Provide the (x, y) coordinate of the cell's center where the given text is located.  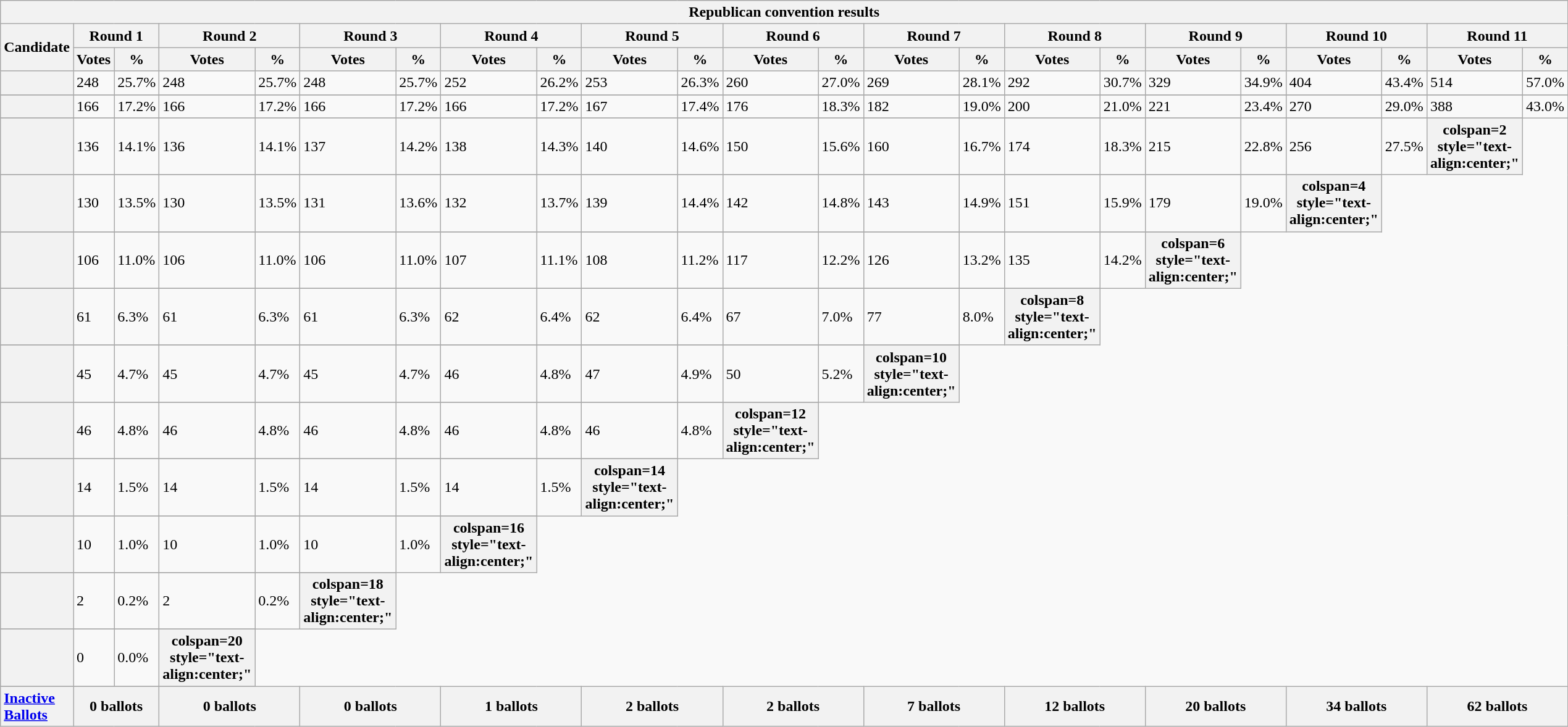
7.0% (841, 317)
11.2% (700, 260)
Round 1 (116, 36)
215 (1193, 146)
colspan=16 style="text-align:center;" (489, 544)
12 ballots (1075, 706)
Round 4 (511, 36)
62 ballots (1497, 706)
174 (1052, 146)
176 (771, 106)
150 (771, 146)
23.4% (1264, 106)
4.9% (700, 373)
67 (771, 317)
270 (1334, 106)
43.0% (1545, 106)
Candidate (37, 48)
143 (912, 203)
107 (489, 260)
117 (771, 260)
131 (348, 203)
13.7% (560, 203)
colspan=10 style="text-align:center;" (912, 373)
22.8% (1264, 146)
151 (1052, 203)
Round 8 (1075, 36)
Round 5 (652, 36)
5.2% (841, 373)
26.3% (700, 83)
colspan=14 style="text-align:center;" (630, 487)
404 (1334, 83)
14.4% (700, 203)
colspan=6 style="text-align:center;" (1193, 260)
Round 9 (1215, 36)
139 (630, 203)
Round 11 (1497, 36)
160 (912, 146)
21.0% (1123, 106)
329 (1193, 83)
221 (1193, 106)
43.4% (1404, 83)
28.1% (982, 83)
13.6% (419, 203)
colspan=2 style="text-align:center;" (1475, 146)
13.2% (982, 260)
14.6% (700, 146)
50 (771, 373)
256 (1334, 146)
12.2% (841, 260)
Round 3 (371, 36)
57.0% (1545, 83)
138 (489, 146)
135 (1052, 260)
colspan=12 style="text-align:center;" (771, 430)
269 (912, 83)
colspan=18 style="text-align:center;" (348, 601)
108 (630, 260)
47 (630, 373)
27.5% (1404, 146)
17.4% (700, 106)
253 (630, 83)
34.9% (1264, 83)
182 (912, 106)
16.7% (982, 146)
126 (912, 260)
34 ballots (1356, 706)
Round 2 (230, 36)
200 (1052, 106)
14.9% (982, 203)
140 (630, 146)
20 ballots (1215, 706)
Round 10 (1356, 36)
Republican convention results (784, 12)
colspan=20 style="text-align:center;" (208, 658)
15.9% (1123, 203)
137 (348, 146)
15.6% (841, 146)
260 (771, 83)
142 (771, 203)
77 (912, 317)
29.0% (1404, 106)
Round 6 (793, 36)
292 (1052, 83)
Inactive Ballots (37, 706)
14.3% (560, 146)
30.7% (1123, 83)
0.0% (137, 658)
179 (1193, 203)
514 (1475, 83)
0 (93, 658)
14.8% (841, 203)
11.1% (560, 260)
colspan=4 style="text-align:center;" (1334, 203)
8.0% (982, 317)
252 (489, 83)
27.0% (841, 83)
388 (1475, 106)
132 (489, 203)
colspan=8 style="text-align:center;" (1052, 317)
167 (630, 106)
26.2% (560, 83)
1 ballots (511, 706)
7 ballots (934, 706)
Round 7 (934, 36)
